For the text-containing cell, return its midpoint in [x, y] coordinate format. 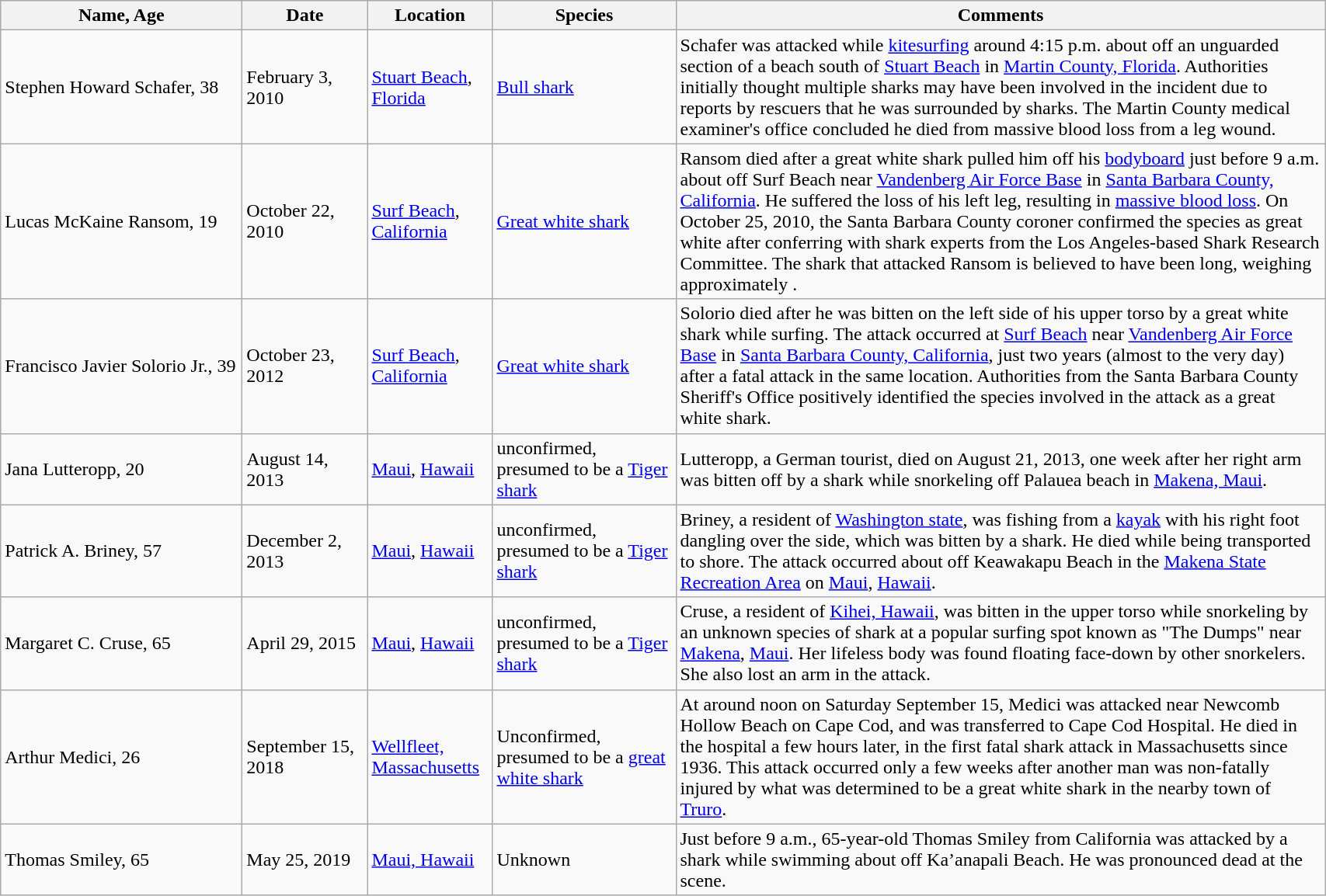
Stephen Howard Schafer, 38 [121, 87]
Stuart Beach, Florida [430, 87]
October 22, 2010 [305, 221]
Patrick A. Briney, 57 [121, 551]
Wellfleet, Massachusetts [430, 756]
Francisco Javier Solorio Jr., 39 [121, 366]
Species [584, 16]
October 23, 2012 [305, 366]
April 29, 2015 [305, 643]
Arthur Medici, 26 [121, 756]
Location [430, 16]
Lucas McKaine Ransom, 19 [121, 221]
Thomas Smiley, 65 [121, 860]
Margaret C. Cruse, 65 [121, 643]
Unconfirmed, presumed to be a great white shark [584, 756]
May 25, 2019 [305, 860]
Jana Lutteropp, 20 [121, 469]
Unknown [584, 860]
Bull shark [584, 87]
February 3, 2010 [305, 87]
Name, Age [121, 16]
September 15, 2018 [305, 756]
Comments [1001, 16]
August 14, 2013 [305, 469]
December 2, 2013 [305, 551]
Date [305, 16]
